From the cell containing the given text, extract its center point as [x, y] coordinate. 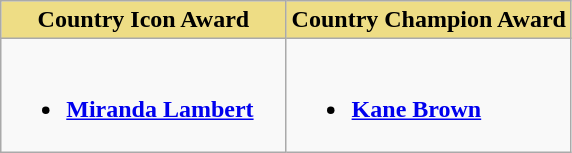
Country Icon Award [144, 20]
Country Champion Award [428, 20]
Kane Brown [428, 96]
Miranda Lambert [144, 96]
